Scan for the cell matching the given text and deliver its [X, Y] coordinate at center. 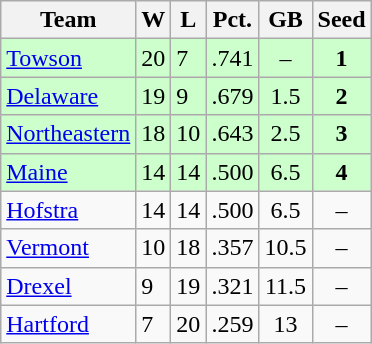
.741 [232, 58]
.321 [232, 286]
L [188, 20]
Towson [68, 58]
Hartford [68, 324]
.259 [232, 324]
.643 [232, 134]
.679 [232, 96]
10.5 [286, 248]
4 [342, 172]
Drexel [68, 286]
2.5 [286, 134]
1.5 [286, 96]
Delaware [68, 96]
.357 [232, 248]
W [154, 20]
1 [342, 58]
Seed [342, 20]
GB [286, 20]
Vermont [68, 248]
Pct. [232, 20]
Team [68, 20]
3 [342, 134]
13 [286, 324]
Hofstra [68, 210]
Northeastern [68, 134]
11.5 [286, 286]
Maine [68, 172]
2 [342, 96]
